Search for the cell housing the specified text and yield its [x, y] center coordinate. 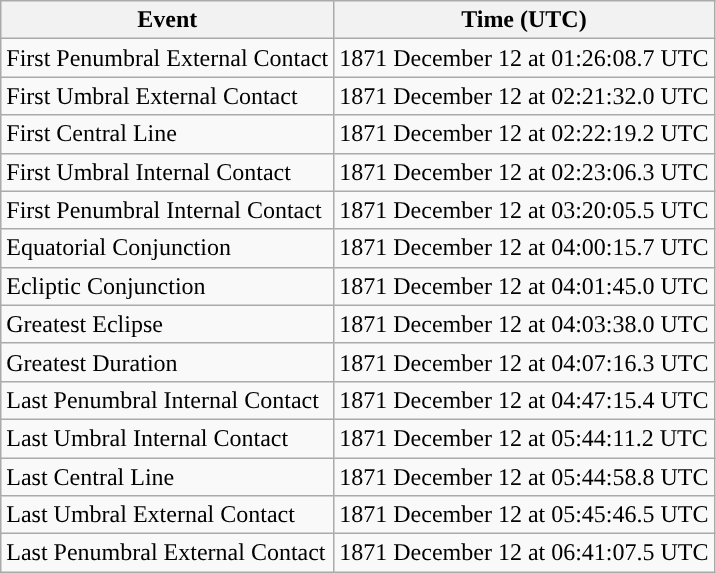
Ecliptic Conjunction [168, 286]
Greatest Eclipse [168, 324]
1871 December 12 at 04:01:45.0 UTC [524, 286]
Greatest Duration [168, 362]
1871 December 12 at 04:47:15.4 UTC [524, 400]
Last Umbral External Contact [168, 515]
1871 December 12 at 03:20:05.5 UTC [524, 210]
Last Umbral Internal Contact [168, 438]
1871 December 12 at 04:03:38.0 UTC [524, 324]
1871 December 12 at 06:41:07.5 UTC [524, 553]
1871 December 12 at 04:07:16.3 UTC [524, 362]
First Penumbral External Contact [168, 58]
Time (UTC) [524, 20]
1871 December 12 at 05:44:58.8 UTC [524, 477]
1871 December 12 at 02:23:06.3 UTC [524, 172]
1871 December 12 at 02:22:19.2 UTC [524, 134]
First Umbral Internal Contact [168, 172]
1871 December 12 at 01:26:08.7 UTC [524, 58]
First Umbral External Contact [168, 96]
1871 December 12 at 05:44:11.2 UTC [524, 438]
1871 December 12 at 04:00:15.7 UTC [524, 248]
Event [168, 20]
First Central Line [168, 134]
1871 December 12 at 05:45:46.5 UTC [524, 515]
Last Central Line [168, 477]
Last Penumbral Internal Contact [168, 400]
Last Penumbral External Contact [168, 553]
Equatorial Conjunction [168, 248]
1871 December 12 at 02:21:32.0 UTC [524, 96]
First Penumbral Internal Contact [168, 210]
